For the text-containing cell, return its midpoint in [X, Y] coordinate format. 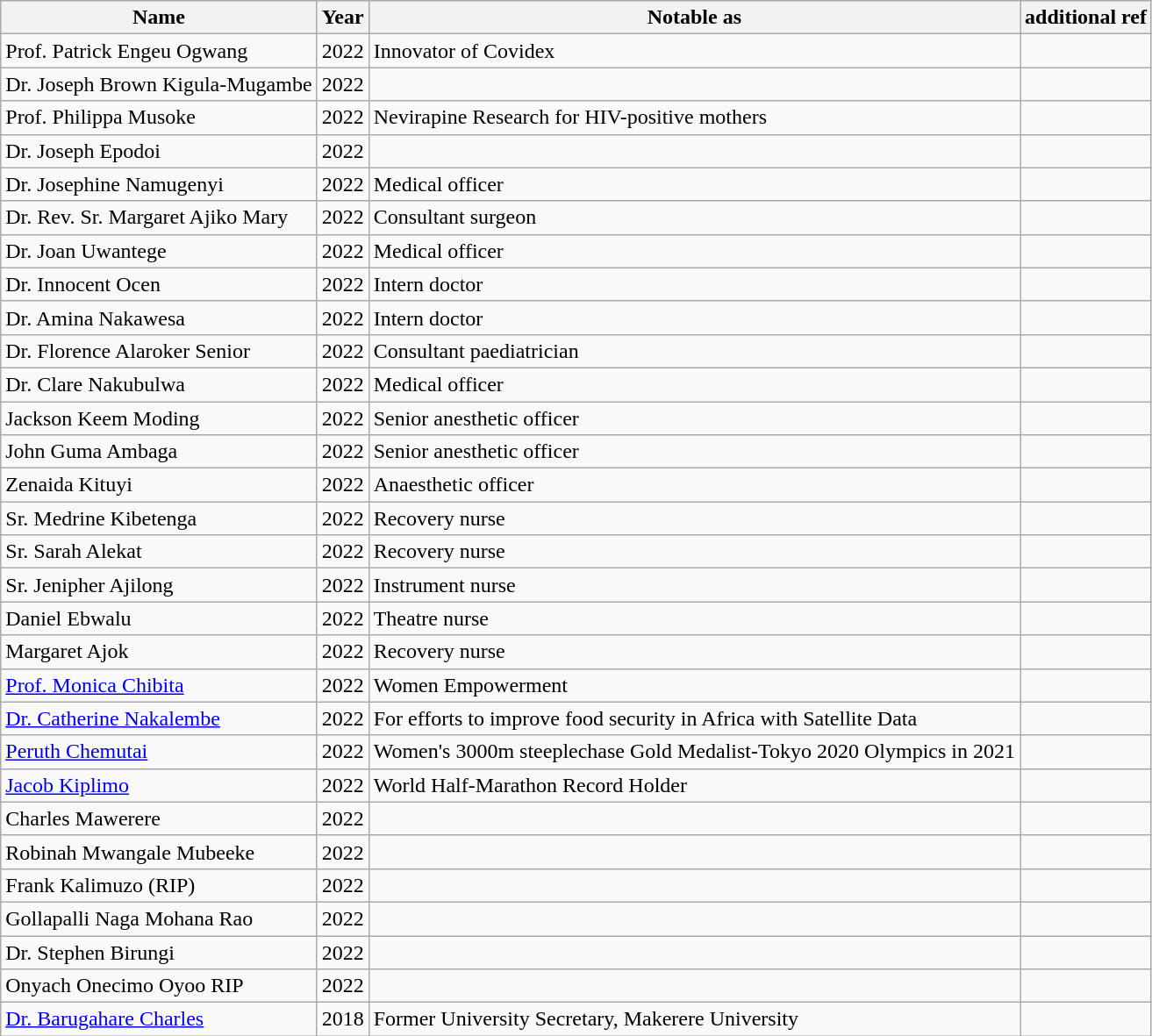
Former University Secretary, Makerere University [694, 1019]
Dr. Stephen Birungi [159, 952]
2018 [342, 1019]
Peruth Chemutai [159, 752]
Women's 3000m steeplechase Gold Medalist-Tokyo 2020 Olympics in 2021 [694, 752]
Jackson Keem Moding [159, 418]
Zenaida Kituyi [159, 485]
Prof. Philippa Musoke [159, 118]
Theatre nurse [694, 618]
Dr. Josephine Namugenyi [159, 184]
Dr. Amina Nakawesa [159, 318]
Consultant surgeon [694, 218]
Dr. Joan Uwantege [159, 251]
Consultant paediatrician [694, 351]
Charles Mawerere [159, 818]
Margaret Ajok [159, 652]
Dr. Rev. Sr. Margaret Ajiko Mary [159, 218]
Dr. Joseph Epodoi [159, 151]
Gollapalli Naga Mohana Rao [159, 918]
Year [342, 18]
World Half-Marathon Record Holder [694, 785]
Onyach Onecimo Oyoo RIP [159, 986]
Daniel Ebwalu [159, 618]
Prof. Patrick Engeu Ogwang [159, 51]
Instrument nurse [694, 585]
Robinah Mwangale Mubeeke [159, 852]
Nevirapine Research for HIV-positive mothers [694, 118]
Dr. Barugahare Charles [159, 1019]
Frank Kalimuzo (RIP) [159, 885]
Jacob Kiplimo [159, 785]
additional ref [1085, 18]
Innovator of Covidex [694, 51]
Dr. Innocent Ocen [159, 284]
Dr. Florence Alaroker Senior [159, 351]
For efforts to improve food security in Africa with Satellite Data [694, 718]
Anaesthetic officer [694, 485]
Women Empowerment [694, 685]
Dr. Joseph Brown Kigula-Mugambe [159, 84]
Prof. Monica Chibita [159, 685]
Name [159, 18]
Sr. Jenipher Ajilong [159, 585]
Sr. Sarah Alekat [159, 552]
Sr. Medrine Kibetenga [159, 518]
Dr. Catherine Nakalembe [159, 718]
Notable as [694, 18]
John Guma Ambaga [159, 452]
Dr. Clare Nakubulwa [159, 384]
